Return [X, Y] of the center of cell containing provided text 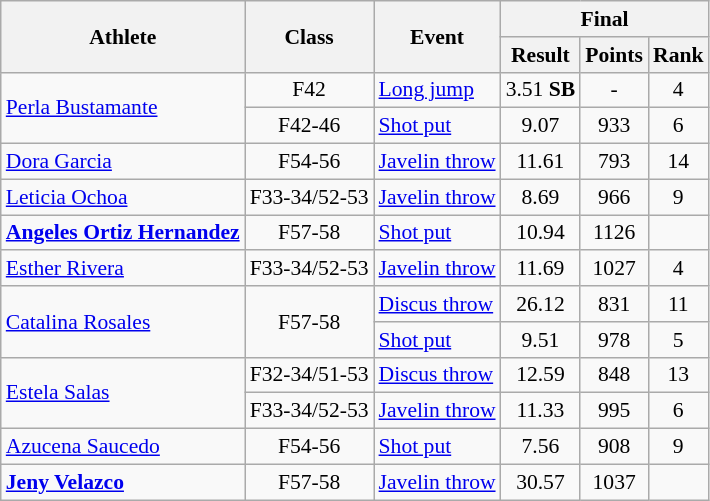
11 [678, 304]
933 [614, 126]
Azucena Saucedo [123, 447]
Points [614, 55]
F32-34/51-53 [310, 375]
F42-46 [310, 126]
3.51 SB [541, 90]
Jeny Velazco [123, 482]
831 [614, 304]
1126 [614, 233]
793 [614, 162]
30.57 [541, 482]
14 [678, 162]
10.94 [541, 233]
7.56 [541, 447]
Athlete [123, 36]
8.69 [541, 197]
11.61 [541, 162]
Final [605, 19]
12.59 [541, 375]
Event [438, 36]
848 [614, 375]
F42 [310, 90]
Rank [678, 55]
26.12 [541, 304]
Result [541, 55]
Angeles Ortiz Hernandez [123, 233]
9.51 [541, 340]
11.69 [541, 269]
995 [614, 411]
- [614, 90]
966 [614, 197]
908 [614, 447]
978 [614, 340]
Class [310, 36]
Esther Rivera [123, 269]
Perla Bustamante [123, 108]
13 [678, 375]
11.33 [541, 411]
1027 [614, 269]
9.07 [541, 126]
Long jump [438, 90]
Estela Salas [123, 392]
1037 [614, 482]
5 [678, 340]
Dora Garcia [123, 162]
Leticia Ochoa [123, 197]
Catalina Rosales [123, 322]
